For the text-containing cell, return its midpoint in [x, y] coordinate format. 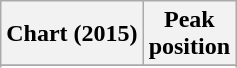
Peakposition [189, 34]
Chart (2015) [72, 34]
